Provide the (x, y) coordinate of the cell's center where the given text is located.  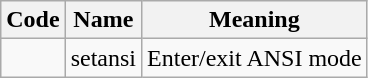
Name (103, 20)
setansi (103, 58)
Code (33, 20)
Meaning (255, 20)
Enter/exit ANSI mode (255, 58)
